From the cell containing the given text, extract its center point as (X, Y) coordinate. 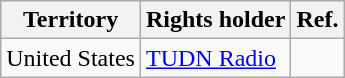
TUDN Radio (215, 58)
Territory (71, 20)
Rights holder (215, 20)
Ref. (318, 20)
United States (71, 58)
